For the text-containing cell, return its midpoint in (x, y) coordinate format. 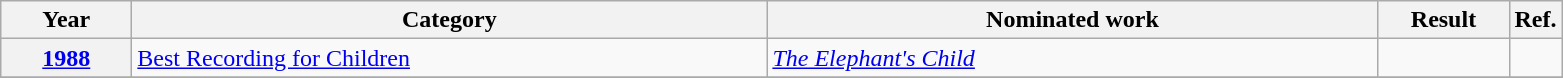
Year (66, 20)
Nominated work (1072, 20)
Result (1444, 20)
The Elephant's Child (1072, 58)
Best Recording for Children (450, 58)
Ref. (1536, 20)
Category (450, 20)
1988 (66, 58)
